Pinpoint the cell where the given text exists, returning its [X, Y] midpoint coordinate. 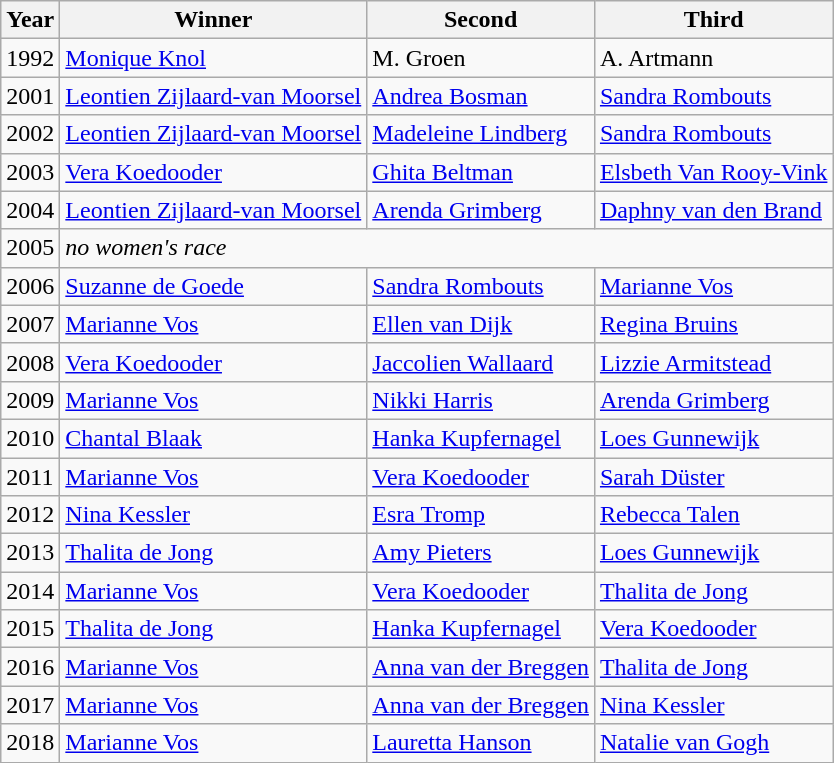
2018 [30, 743]
2006 [30, 286]
2002 [30, 134]
Jaccolien Wallaard [481, 362]
2012 [30, 515]
2009 [30, 400]
Daphny van den Brand [713, 210]
2003 [30, 172]
Regina Bruins [713, 324]
Lauretta Hanson [481, 743]
Madeleine Lindberg [481, 134]
2014 [30, 591]
2010 [30, 438]
no women's race [446, 248]
Esra Tromp [481, 515]
A. Artmann [713, 58]
Sarah Düster [713, 477]
Ellen van Dijk [481, 324]
2004 [30, 210]
Ghita Beltman [481, 172]
Monique Knol [214, 58]
Rebecca Talen [713, 515]
Suzanne de Goede [214, 286]
Natalie van Gogh [713, 743]
Nikki Harris [481, 400]
2016 [30, 667]
Lizzie Armitstead [713, 362]
M. Groen [481, 58]
2007 [30, 324]
2015 [30, 629]
2001 [30, 96]
Amy Pieters [481, 553]
2008 [30, 362]
Second [481, 20]
1992 [30, 58]
Year [30, 20]
2011 [30, 477]
Chantal Blaak [214, 438]
Winner [214, 20]
Elsbeth Van Rooy-Vink [713, 172]
2005 [30, 248]
2013 [30, 553]
2017 [30, 705]
Third [713, 20]
Andrea Bosman [481, 96]
